Locate the cell with the specified text and output its (x, y) center coordinate. 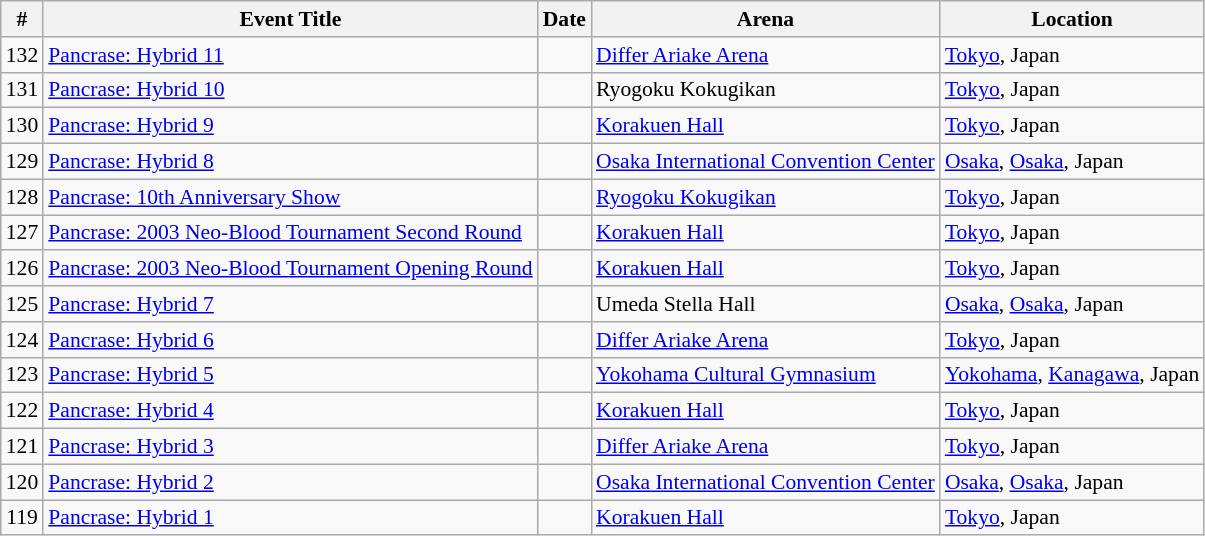
124 (22, 340)
Pancrase: Hybrid 9 (290, 126)
129 (22, 162)
Pancrase: Hybrid 3 (290, 447)
Pancrase: 2003 Neo-Blood Tournament Second Round (290, 233)
130 (22, 126)
122 (22, 411)
Yokohama, Kanagawa, Japan (1072, 375)
Pancrase: Hybrid 10 (290, 90)
Pancrase: Hybrid 2 (290, 482)
Yokohama Cultural Gymnasium (766, 375)
Location (1072, 19)
132 (22, 55)
Pancrase: Hybrid 1 (290, 518)
Date (564, 19)
127 (22, 233)
# (22, 19)
Pancrase: 10th Anniversary Show (290, 197)
119 (22, 518)
121 (22, 447)
Pancrase: Hybrid 11 (290, 55)
Arena (766, 19)
Event Title (290, 19)
131 (22, 90)
Pancrase: Hybrid 7 (290, 304)
Pancrase: Hybrid 4 (290, 411)
120 (22, 482)
Umeda Stella Hall (766, 304)
Pancrase: Hybrid 8 (290, 162)
123 (22, 375)
126 (22, 269)
Pancrase: Hybrid 6 (290, 340)
Pancrase: Hybrid 5 (290, 375)
128 (22, 197)
Pancrase: 2003 Neo-Blood Tournament Opening Round (290, 269)
125 (22, 304)
